For the text-containing cell, return its midpoint in (X, Y) coordinate format. 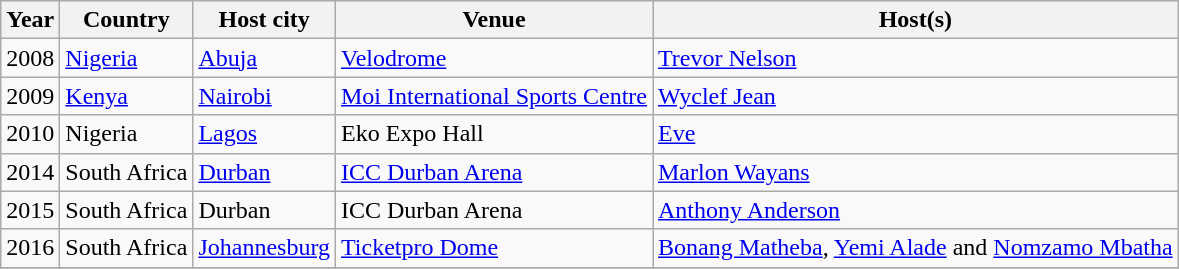
Trevor Nelson (915, 58)
Marlon Wayans (915, 172)
2010 (30, 134)
Bonang Matheba, Yemi Alade and Nomzamo Mbatha (915, 248)
Anthony Anderson (915, 210)
Wyclef Jean (915, 96)
Nairobi (264, 96)
Venue (494, 20)
Moi International Sports Centre (494, 96)
Lagos (264, 134)
2009 (30, 96)
2008 (30, 58)
Country (126, 20)
Abuja (264, 58)
Year (30, 20)
Host city (264, 20)
Johannesburg (264, 248)
Kenya (126, 96)
Eko Expo Hall (494, 134)
2015 (30, 210)
Velodrome (494, 58)
Host(s) (915, 20)
2014 (30, 172)
Eve (915, 134)
2016 (30, 248)
Ticketpro Dome (494, 248)
